Search for the cell housing the specified text and yield its [X, Y] center coordinate. 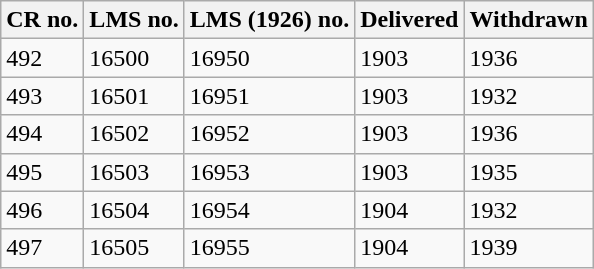
16953 [269, 172]
LMS (1926) no. [269, 20]
Delivered [410, 20]
16502 [134, 134]
493 [42, 96]
1939 [528, 248]
492 [42, 58]
1935 [528, 172]
16952 [269, 134]
16504 [134, 210]
16505 [134, 248]
16951 [269, 96]
497 [42, 248]
16950 [269, 58]
494 [42, 134]
496 [42, 210]
16954 [269, 210]
16955 [269, 248]
16501 [134, 96]
LMS no. [134, 20]
16503 [134, 172]
495 [42, 172]
16500 [134, 58]
Withdrawn [528, 20]
CR no. [42, 20]
